Output the (X, Y) coordinate of the center of the cell containing the given text.  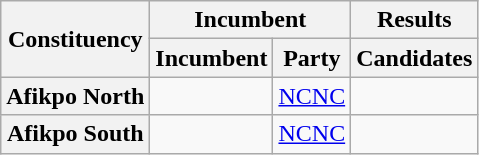
Constituency (76, 39)
Results (414, 20)
Candidates (414, 58)
Afikpo South (76, 134)
Afikpo North (76, 96)
Party (312, 58)
